For the text-containing cell, return its midpoint in (x, y) coordinate format. 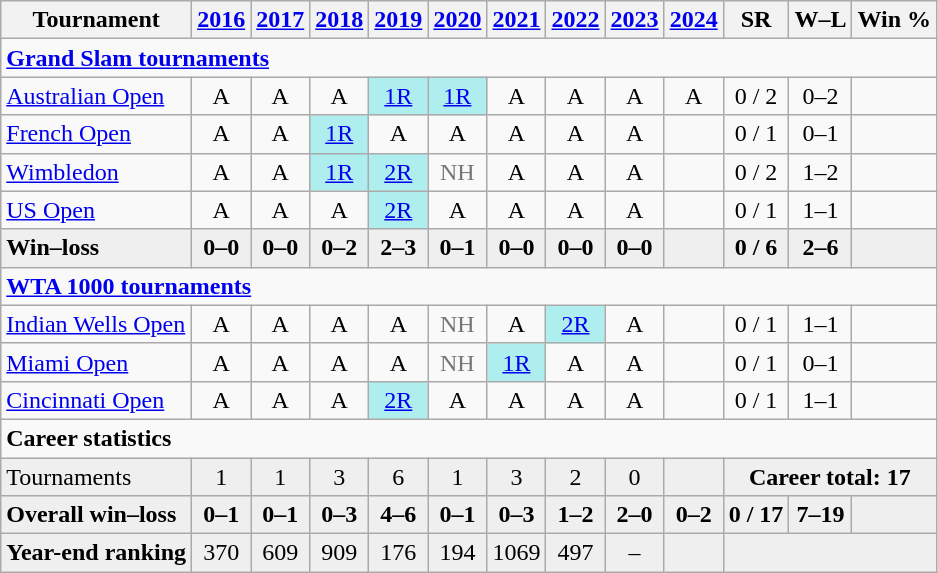
Win–loss (96, 248)
7–19 (820, 515)
497 (576, 553)
Win % (894, 20)
Miami Open (96, 362)
Cincinnati Open (96, 400)
– (634, 553)
0 (634, 477)
2–3 (398, 248)
0 / 17 (756, 515)
1069 (516, 553)
Indian Wells Open (96, 324)
2019 (398, 20)
Tournaments (96, 477)
SR (756, 20)
6 (398, 477)
Tournament (96, 20)
Overall win–loss (96, 515)
2017 (280, 20)
194 (458, 553)
2023 (634, 20)
176 (398, 553)
2018 (340, 20)
Wimbledon (96, 172)
WTA 1000 tournaments (469, 286)
W–L (820, 20)
609 (280, 553)
2–6 (820, 248)
Year-end ranking (96, 553)
French Open (96, 134)
2022 (576, 20)
2021 (516, 20)
370 (222, 553)
Career statistics (469, 438)
Grand Slam tournaments (469, 58)
2–0 (634, 515)
2016 (222, 20)
909 (340, 553)
2020 (458, 20)
4–6 (398, 515)
2 (576, 477)
Career total: 17 (830, 477)
2024 (694, 20)
US Open (96, 210)
Australian Open (96, 96)
0 / 6 (756, 248)
